Return the [X, Y] coordinate for the center point of the cell that contains the specified text.  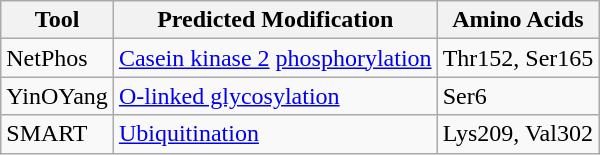
YinOYang [58, 96]
Thr152, Ser165 [518, 58]
O-linked glycosylation [275, 96]
SMART [58, 134]
Ubiquitination [275, 134]
Amino Acids [518, 20]
Casein kinase 2 phosphorylation [275, 58]
Ser6 [518, 96]
Tool [58, 20]
NetPhos [58, 58]
Predicted Modification [275, 20]
Lys209, Val302 [518, 134]
